Return the (x, y) coordinate for the center point of the cell that contains the specified text.  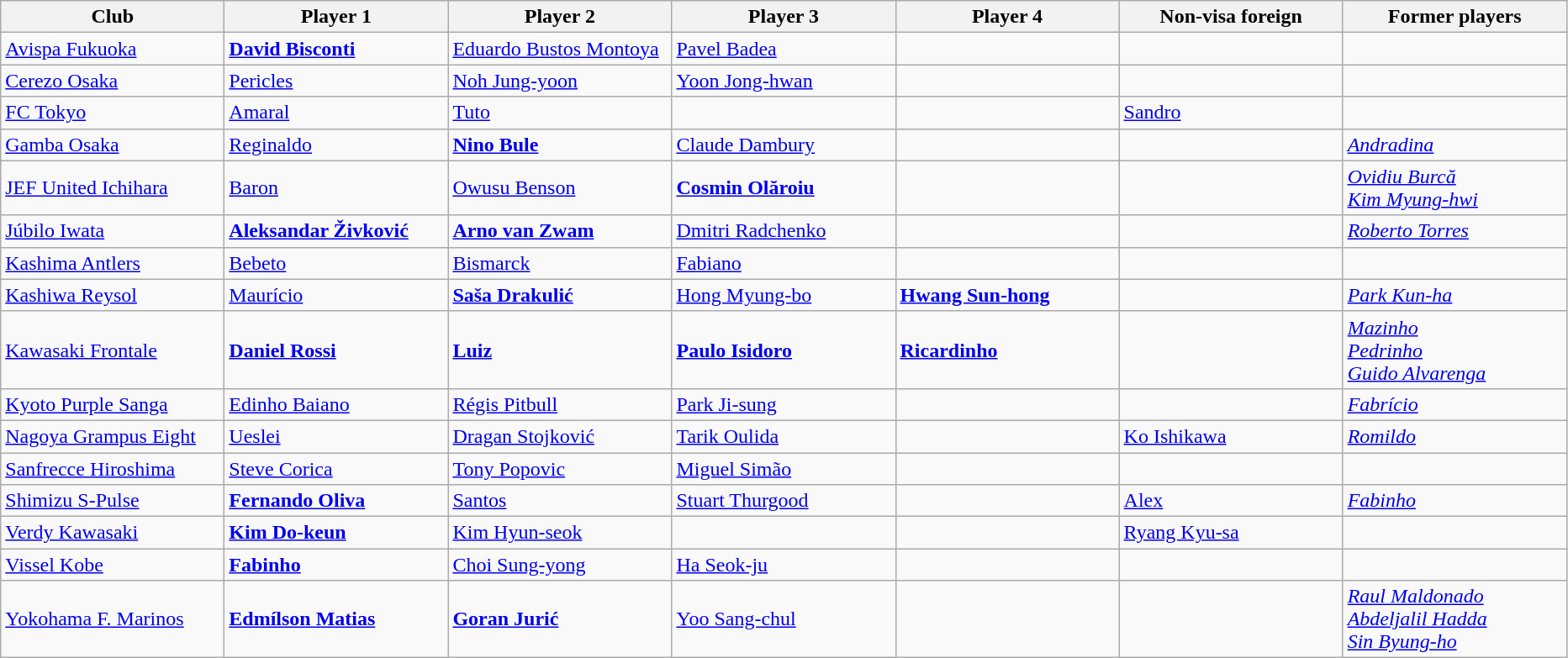
Miguel Simão (784, 468)
Baron (336, 188)
Park Ji-sung (784, 404)
Gamba Osaka (113, 145)
Saša Drakulić (560, 295)
Tuto (560, 113)
Sandro (1231, 113)
Yokohama F. Marinos (113, 619)
Kyoto Purple Sanga (113, 404)
Choi Sung-yong (560, 565)
Kim Hyun-seok (560, 533)
Kim Do-keun (336, 533)
Vissel Kobe (113, 565)
Claude Dambury (784, 145)
Alex (1231, 501)
Bebeto (336, 263)
Fabiano (784, 263)
Cerezo Osaka (113, 81)
Santos (560, 501)
Nino Bule (560, 145)
Yoon Jong-hwan (784, 81)
Dmitri Radchenko (784, 231)
Kashima Antlers (113, 263)
Maurício (336, 295)
Romildo (1454, 436)
JEF United Ichihara (113, 188)
Fabrício (1454, 404)
Régis Pitbull (560, 404)
Shimizu S-Pulse (113, 501)
Roberto Torres (1454, 231)
Hwang Sun-hong (1007, 295)
Eduardo Bustos Montoya (560, 49)
Stuart Thurgood (784, 501)
Bismarck (560, 263)
Mazinho Pedrinho Guido Alvarenga (1454, 350)
Reginaldo (336, 145)
Non-visa foreign (1231, 17)
Verdy Kawasaki (113, 533)
Avispa Fukuoka (113, 49)
Player 2 (560, 17)
Ko Ishikawa (1231, 436)
Player 3 (784, 17)
Ha Seok-ju (784, 565)
Andradina (1454, 145)
Steve Corica (336, 468)
Dragan Stojković (560, 436)
Ryang Kyu-sa (1231, 533)
David Bisconti (336, 49)
Arno van Zwam (560, 231)
Owusu Benson (560, 188)
Park Kun-ha (1454, 295)
Goran Jurić (560, 619)
Former players (1454, 17)
Pavel Badea (784, 49)
Player 1 (336, 17)
Noh Jung-yoon (560, 81)
Edmílson Matias (336, 619)
Ueslei (336, 436)
Ricardinho (1007, 350)
Tony Popovic (560, 468)
Júbilo Iwata (113, 231)
Pericles (336, 81)
Raul Maldonado Abdeljalil Hadda Sin Byung-ho (1454, 619)
Nagoya Grampus Eight (113, 436)
Cosmin Olăroiu (784, 188)
Luiz (560, 350)
Hong Myung-bo (784, 295)
Aleksandar Živković (336, 231)
Amaral (336, 113)
Fernando Oliva (336, 501)
Edinho Baiano (336, 404)
FC Tokyo (113, 113)
Kawasaki Frontale (113, 350)
Sanfrecce Hiroshima (113, 468)
Daniel Rossi (336, 350)
Club (113, 17)
Paulo Isidoro (784, 350)
Kashiwa Reysol (113, 295)
Yoo Sang-chul (784, 619)
Tarik Oulida (784, 436)
Ovidiu Burcă Kim Myung-hwi (1454, 188)
Player 4 (1007, 17)
